Return [x, y] of the center of cell containing provided text 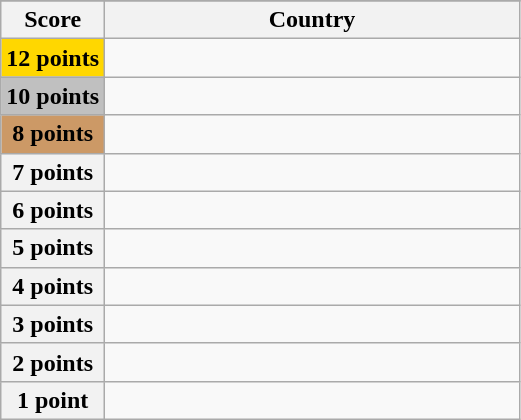
4 points [53, 286]
5 points [53, 248]
1 point [53, 400]
8 points [53, 134]
12 points [53, 58]
10 points [53, 96]
6 points [53, 210]
2 points [53, 362]
Score [53, 20]
3 points [53, 324]
Country [312, 20]
7 points [53, 172]
